For the text-containing cell, return its midpoint in (X, Y) coordinate format. 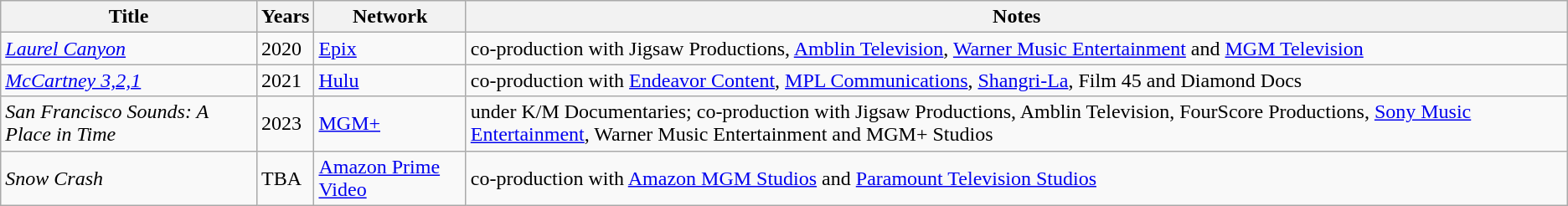
Title (129, 17)
McCartney 3,2,1 (129, 80)
2023 (286, 124)
Amazon Prime Video (390, 178)
2020 (286, 49)
Snow Crash (129, 178)
Hulu (390, 80)
MGM+ (390, 124)
TBA (286, 178)
2021 (286, 80)
Epix (390, 49)
Laurel Canyon (129, 49)
San Francisco Sounds: A Place in Time (129, 124)
co-production with Amazon MGM Studios and Paramount Television Studios (1017, 178)
Network (390, 17)
co-production with Jigsaw Productions, Amblin Television, Warner Music Entertainment and MGM Television (1017, 49)
co-production with Endeavor Content, MPL Communications, Shangri-La, Film 45 and Diamond Docs (1017, 80)
Notes (1017, 17)
Years (286, 17)
